Scan for the cell matching the given text and deliver its (x, y) coordinate at center. 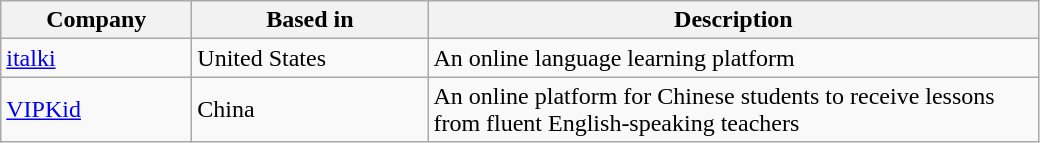
italki (96, 58)
Based in (310, 20)
Description (734, 20)
Company (96, 20)
An online language learning platform (734, 58)
China (310, 110)
United States (310, 58)
VIPKid (96, 110)
An online platform for Chinese students to receive lessons from fluent English-speaking teachers (734, 110)
